For the text-containing cell, return its midpoint in (x, y) coordinate format. 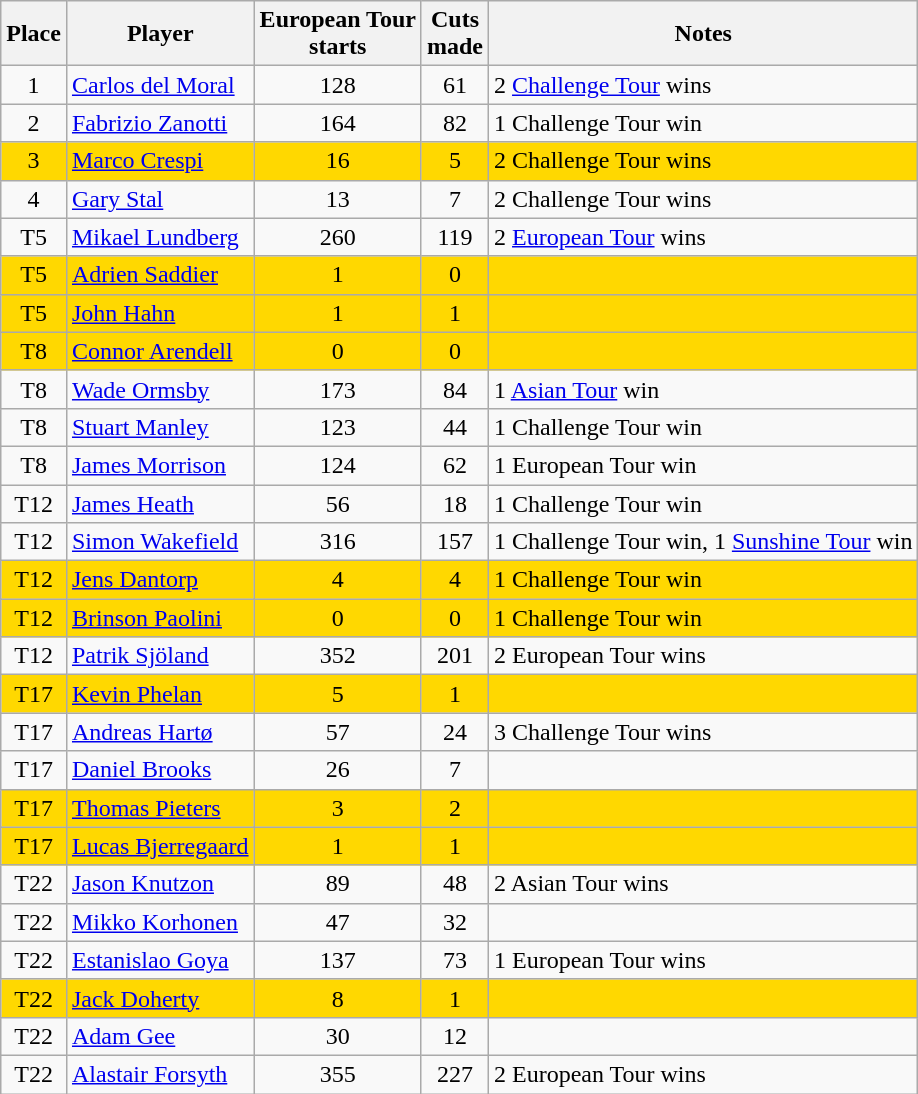
128 (338, 85)
227 (454, 1074)
Adrien Saddier (160, 275)
Cutsmade (454, 34)
Mikael Lundberg (160, 237)
30 (338, 1036)
137 (338, 960)
Estanislao Goya (160, 960)
12 (454, 1036)
Patrik Sjöland (160, 656)
48 (454, 884)
3 Challenge Tour wins (704, 732)
16 (338, 161)
164 (338, 123)
82 (454, 123)
Andreas Hartø (160, 732)
61 (454, 85)
Place (34, 34)
Brinson Paolini (160, 618)
Gary Stal (160, 199)
Simon Wakefield (160, 542)
13 (338, 199)
62 (454, 465)
Mikko Korhonen (160, 922)
James Heath (160, 503)
Daniel Brooks (160, 770)
1 European Tour wins (704, 960)
24 (454, 732)
352 (338, 656)
Jack Doherty (160, 998)
124 (338, 465)
32 (454, 922)
57 (338, 732)
260 (338, 237)
316 (338, 542)
1 Challenge Tour win, 1 Sunshine Tour win (704, 542)
Player (160, 34)
26 (338, 770)
Stuart Manley (160, 427)
Marco Crespi (160, 161)
James Morrison (160, 465)
Alastair Forsyth (160, 1074)
1 Asian Tour win (704, 389)
Adam Gee (160, 1036)
47 (338, 922)
Wade Ormsby (160, 389)
84 (454, 389)
European Tourstarts (338, 34)
123 (338, 427)
Notes (704, 34)
173 (338, 389)
Connor Arendell (160, 351)
John Hahn (160, 313)
Jason Knutzon (160, 884)
89 (338, 884)
157 (454, 542)
Jens Dantorp (160, 580)
Thomas Pieters (160, 808)
1 European Tour win (704, 465)
2 Asian Tour wins (704, 884)
119 (454, 237)
8 (338, 998)
Kevin Phelan (160, 694)
Lucas Bjerregaard (160, 846)
18 (454, 503)
Fabrizio Zanotti (160, 123)
44 (454, 427)
56 (338, 503)
201 (454, 656)
73 (454, 960)
355 (338, 1074)
Carlos del Moral (160, 85)
